Search for the cell housing the specified text and yield its [X, Y] center coordinate. 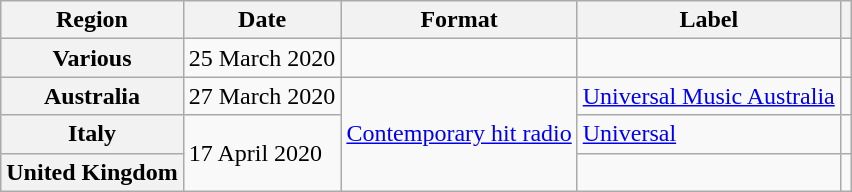
27 March 2020 [262, 96]
Universal [708, 134]
Format [459, 20]
Universal Music Australia [708, 96]
Label [708, 20]
Various [92, 58]
17 April 2020 [262, 153]
Italy [92, 134]
Australia [92, 96]
25 March 2020 [262, 58]
Contemporary hit radio [459, 134]
Date [262, 20]
Region [92, 20]
United Kingdom [92, 172]
